Detect which cell encompasses the target text, then output its [x, y] center coordinate. 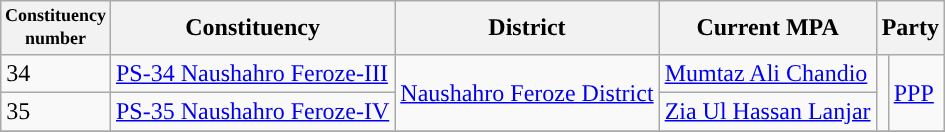
Constituency number [56, 28]
Mumtaz Ali Chandio [768, 73]
District [527, 28]
35 [56, 111]
34 [56, 73]
PS-35 Naushahro Feroze-IV [252, 111]
PS-34 Naushahro Feroze-III [252, 73]
Current MPA [768, 28]
Constituency [252, 28]
Naushahro Feroze District [527, 92]
PPP [916, 92]
Zia Ul Hassan Lanjar [768, 111]
Party [910, 28]
